Capture the cell that displays the provided text and extract its [x, y] central coordinate. 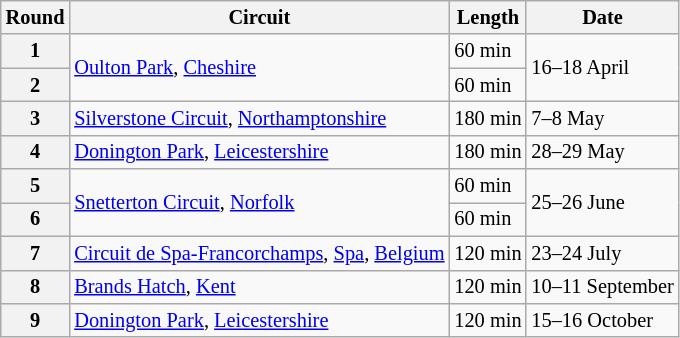
Circuit de Spa-Francorchamps, Spa, Belgium [259, 253]
Silverstone Circuit, Northamptonshire [259, 118]
8 [36, 287]
Oulton Park, Cheshire [259, 68]
1 [36, 51]
Round [36, 17]
16–18 April [602, 68]
4 [36, 152]
25–26 June [602, 202]
10–11 September [602, 287]
6 [36, 219]
7 [36, 253]
9 [36, 320]
5 [36, 186]
Date [602, 17]
Length [488, 17]
28–29 May [602, 152]
Brands Hatch, Kent [259, 287]
15–16 October [602, 320]
23–24 July [602, 253]
Circuit [259, 17]
3 [36, 118]
2 [36, 85]
Snetterton Circuit, Norfolk [259, 202]
7–8 May [602, 118]
